From the cell containing the given text, extract its center point as [X, Y] coordinate. 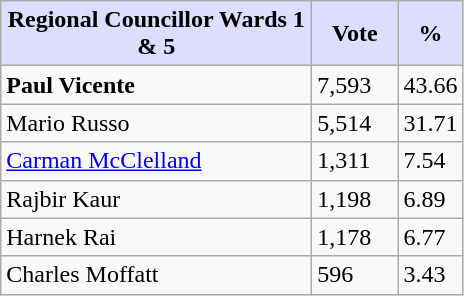
1,198 [355, 199]
7.54 [430, 161]
1,178 [355, 237]
Paul Vicente [156, 85]
43.66 [430, 85]
Carman McClelland [156, 161]
Harnek Rai [156, 237]
3.43 [430, 275]
Rajbir Kaur [156, 199]
Charles Moffatt [156, 275]
7,593 [355, 85]
31.71 [430, 123]
596 [355, 275]
Regional Councillor Wards 1 & 5 [156, 34]
Mario Russo [156, 123]
% [430, 34]
6.89 [430, 199]
6.77 [430, 237]
1,311 [355, 161]
5,514 [355, 123]
Vote [355, 34]
